Pinpoint the cell where the given text exists, returning its [x, y] midpoint coordinate. 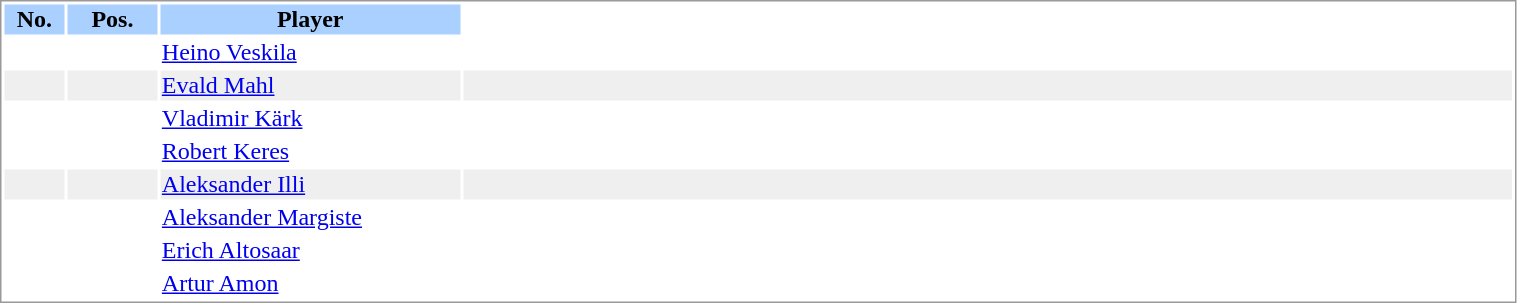
Aleksander Margiste [310, 217]
No. [34, 19]
Artur Amon [310, 283]
Vladimir Kärk [310, 119]
Evald Mahl [310, 85]
Player [310, 19]
Erich Altosaar [310, 251]
Robert Keres [310, 151]
Pos. [112, 19]
Heino Veskila [310, 53]
Aleksander Illi [310, 185]
